Output the (X, Y) coordinate of the center of the cell containing the given text.  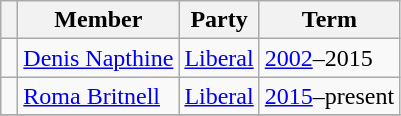
Term (329, 20)
Denis Napthine (98, 58)
Roma Britnell (98, 96)
2015–present (329, 96)
Member (98, 20)
2002–2015 (329, 58)
Party (219, 20)
